Scan for the cell matching the given text and deliver its (X, Y) coordinate at center. 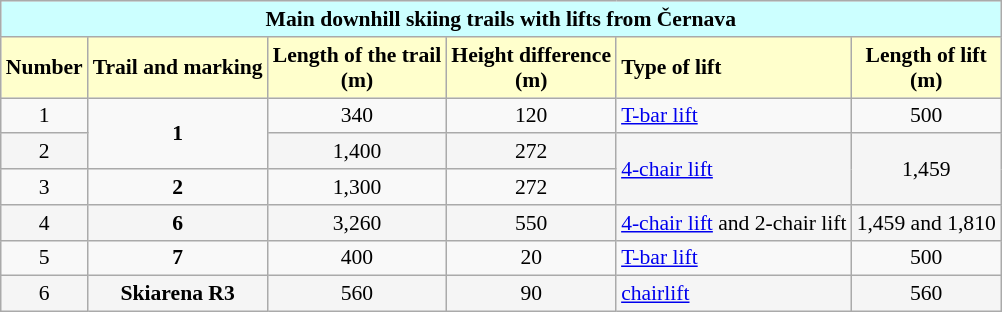
4-chair lift (734, 170)
4-chair lift and 2-chair lift (734, 223)
3,260 (358, 223)
Type of lift (734, 68)
1,459 (926, 170)
400 (358, 258)
Skiarena R3 (178, 294)
1,300 (358, 187)
90 (531, 294)
Main downhill skiing trails with lifts from Černava (501, 19)
550 (531, 223)
Length of the trail(m) (358, 68)
5 (44, 258)
120 (531, 116)
1,459 and 1,810 (926, 223)
1,400 (358, 152)
3 (44, 187)
Height difference(m) (531, 68)
20 (531, 258)
Length of lift(m) (926, 68)
340 (358, 116)
Number (44, 68)
7 (178, 258)
chairlift (734, 294)
4 (44, 223)
Trail and marking (178, 68)
